Capture the cell that displays the provided text and extract its [x, y] central coordinate. 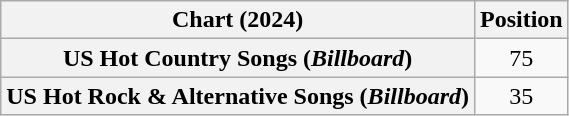
US Hot Country Songs (Billboard) [238, 58]
Position [521, 20]
35 [521, 96]
US Hot Rock & Alternative Songs (Billboard) [238, 96]
75 [521, 58]
Chart (2024) [238, 20]
